Capture the cell that displays the provided text and extract its (X, Y) central coordinate. 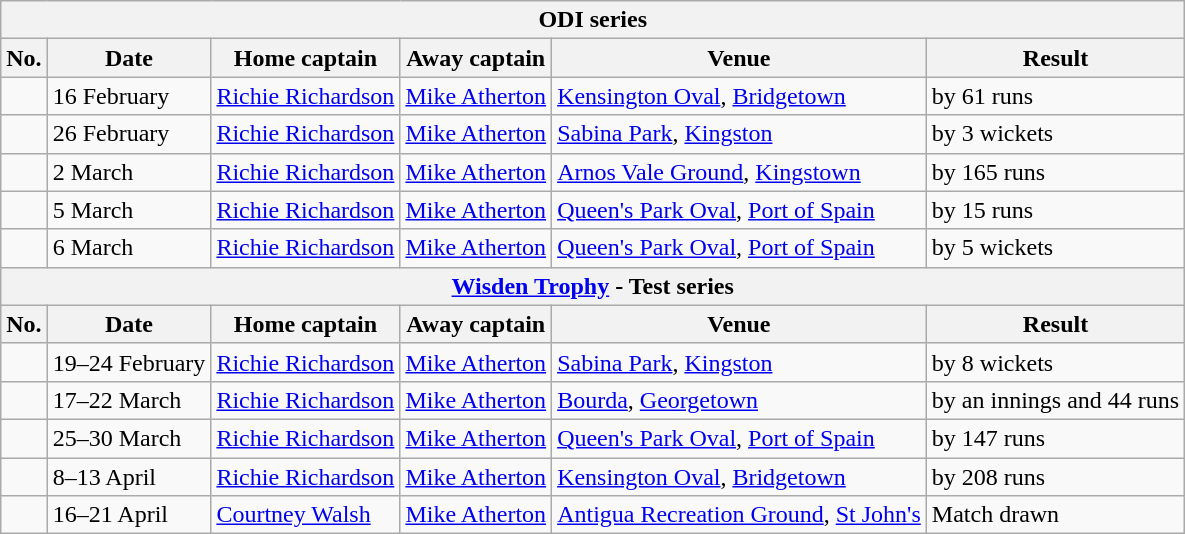
2 March (129, 172)
Antigua Recreation Ground, St John's (740, 515)
16 February (129, 96)
by 5 wickets (1055, 248)
Match drawn (1055, 515)
by 147 runs (1055, 438)
Arnos Vale Ground, Kingstown (740, 172)
by 61 runs (1055, 96)
25–30 March (129, 438)
16–21 April (129, 515)
by 15 runs (1055, 210)
by 165 runs (1055, 172)
17–22 March (129, 400)
26 February (129, 134)
by an innings and 44 runs (1055, 400)
Wisden Trophy - Test series (593, 286)
6 March (129, 248)
8–13 April (129, 477)
5 March (129, 210)
Courtney Walsh (306, 515)
by 8 wickets (1055, 362)
by 208 runs (1055, 477)
Bourda, Georgetown (740, 400)
by 3 wickets (1055, 134)
19–24 February (129, 362)
ODI series (593, 20)
